Search for the cell housing the specified text and yield its [X, Y] center coordinate. 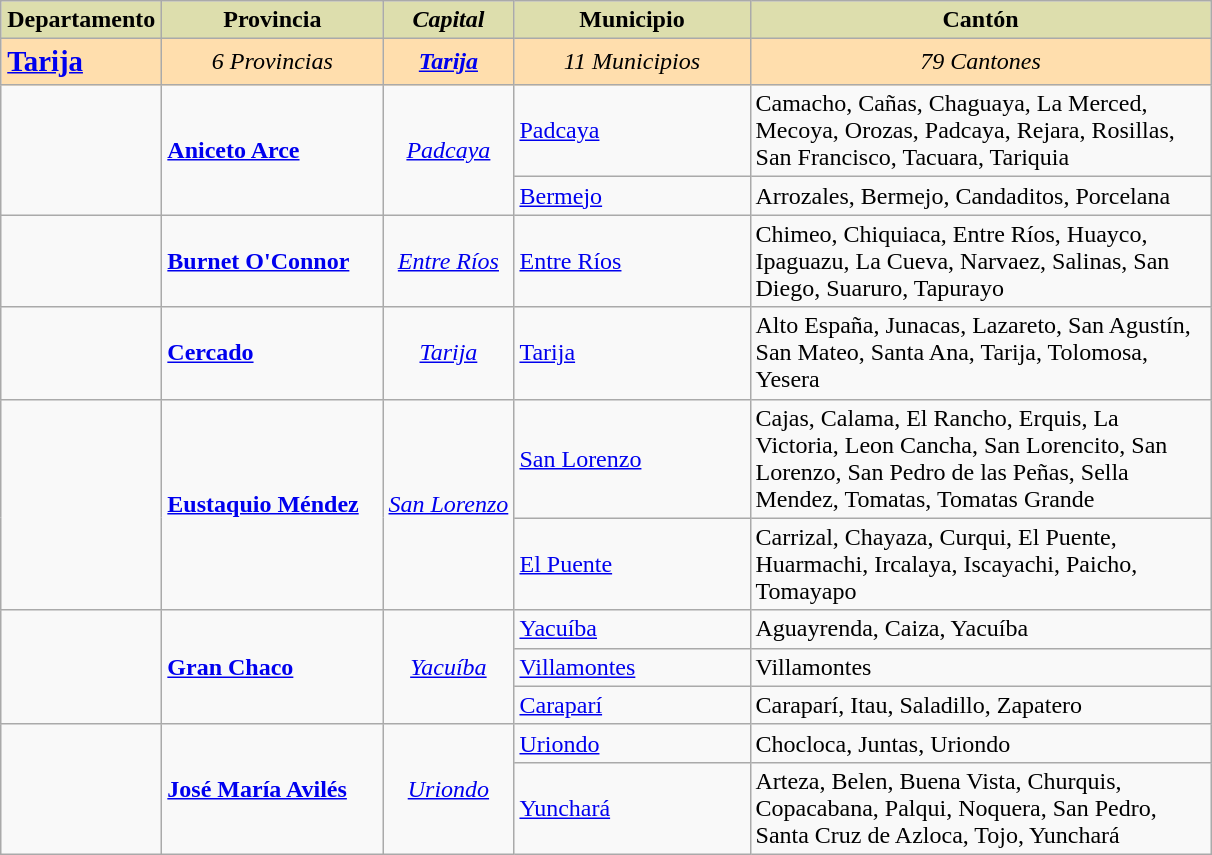
Alto España, Junacas, Lazareto, San Agustín, San Mateo, Santa Ana, Tarija, Tolomosa, Yesera [980, 353]
Chocloca, Juntas, Uriondo [980, 743]
Carrizal, Chayaza, Curqui, El Puente, Huarmachi, Ircalaya, Iscayachi, Paicho, Tomayapo [980, 564]
11 Municipios [632, 62]
Capital [448, 20]
Aguayrenda, Caiza, Yacuíba [980, 629]
Chimeo, Chiquiaca, Entre Ríos, Huayco, Ipaguazu, La Cueva, Narvaez, Salinas, San Diego, Suaruro, Tapurayo [980, 261]
Arrozales, Bermejo, Candaditos, Porcelana [980, 196]
Cantón [980, 20]
Gran Chaco [272, 667]
Burnet O'Connor [272, 261]
Departamento [82, 20]
Bermejo [632, 196]
Arteza, Belen, Buena Vista, Churquis, Copacabana, Palqui, Noquera, San Pedro, Santa Cruz de Azloca, Tojo, Yunchará [980, 808]
Yunchará [632, 808]
Eustaquio Méndez [272, 504]
Caraparí, Itau, Saladillo, Zapatero [980, 705]
Provincia [272, 20]
Municipio [632, 20]
Aniceto Arce [272, 150]
Caraparí [632, 705]
Cajas, Calama, El Rancho, Erquis, La Victoria, Leon Cancha, San Lorencito, San Lorenzo, San Pedro de las Peñas, Sella Mendez, Tomatas, Tomatas Grande [980, 458]
El Puente [632, 564]
José María Avilés [272, 789]
79 Cantones [980, 62]
6 Provincias [272, 62]
Camacho, Cañas, Chaguaya, La Merced, Mecoya, Orozas, Padcaya, Rejara, Rosillas, San Francisco, Tacuara, Tariquia [980, 131]
Cercado [272, 353]
